Scan for the cell matching the given text and deliver its [X, Y] coordinate at center. 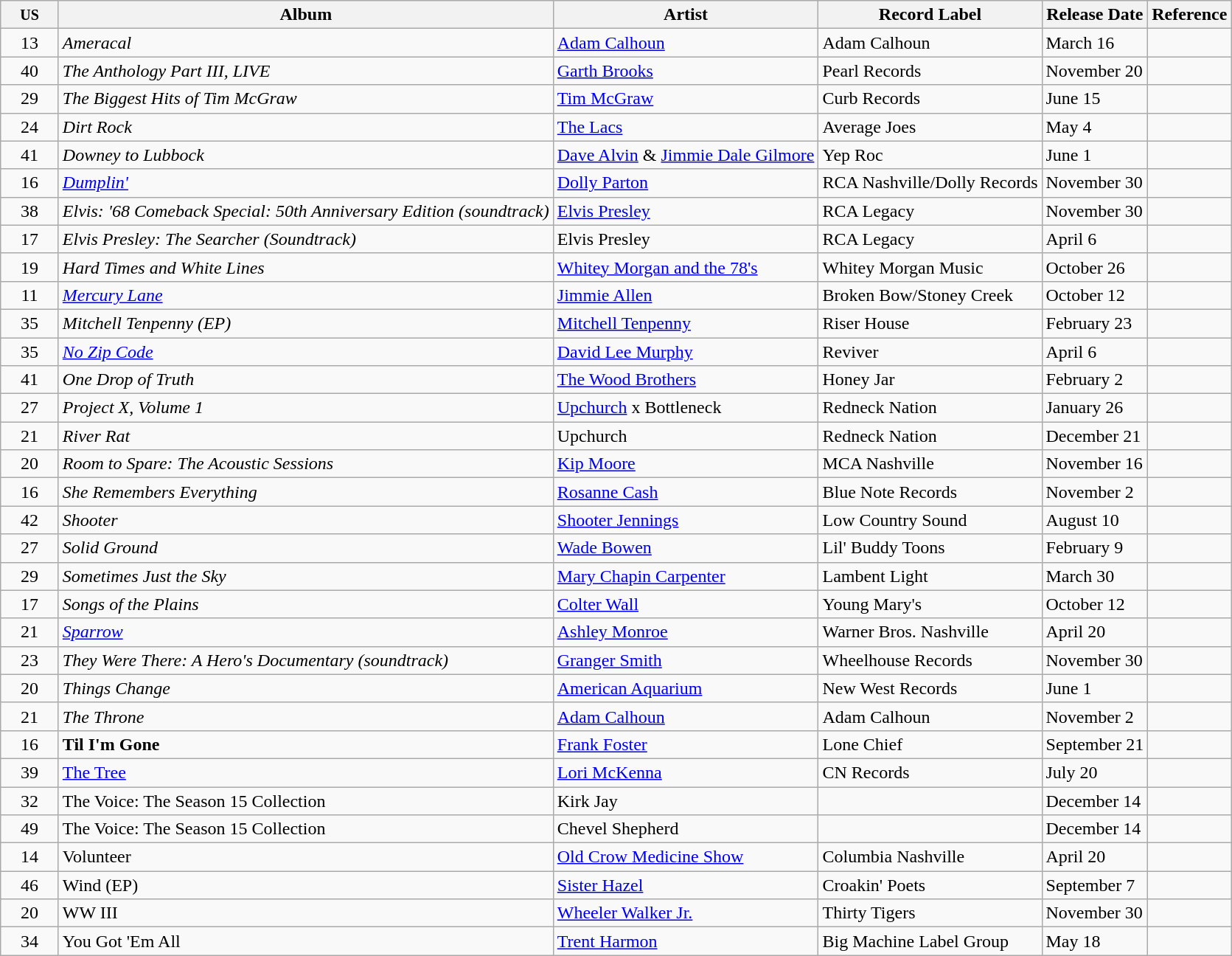
Solid Ground [305, 548]
The Lacs [686, 127]
39 [29, 772]
34 [29, 941]
Sister Hazel [686, 885]
Shooter [305, 520]
Hard Times and White Lines [305, 267]
Colter Wall [686, 604]
The Biggest Hits of Tim McGraw [305, 99]
Granger Smith [686, 660]
She Remembers Everything [305, 492]
February 2 [1095, 380]
Garth Brooks [686, 71]
Curb Records [930, 99]
Mitchell Tenpenny [686, 323]
One Drop of Truth [305, 380]
Elvis Presley: The Searcher (Soundtrack) [305, 239]
Upchurch x Bottleneck [686, 408]
December 21 [1095, 436]
September 7 [1095, 885]
Dave Alvin & Jimmie Dale Gilmore [686, 155]
Croakin' Poets [930, 885]
Sometimes Just the Sky [305, 576]
The Tree [305, 772]
September 21 [1095, 744]
New West Records [930, 688]
August 10 [1095, 520]
Wade Bowen [686, 548]
Mitchell Tenpenny (EP) [305, 323]
Young Mary's [930, 604]
Project X, Volume 1 [305, 408]
Blue Note Records [930, 492]
Wheelhouse Records [930, 660]
WW III [305, 913]
American Aquarium [686, 688]
March 16 [1095, 43]
19 [29, 267]
46 [29, 885]
June 15 [1095, 99]
Tim McGraw [686, 99]
Downey to Lubbock [305, 155]
Dumplin' [305, 183]
Kip Moore [686, 464]
Lambent Light [930, 576]
Dirt Rock [305, 127]
32 [29, 800]
Reference [1190, 15]
Broken Bow/Stoney Creek [930, 295]
February 23 [1095, 323]
River Rat [305, 436]
The Throne [305, 716]
42 [29, 520]
Record Label [930, 15]
March 30 [1095, 576]
24 [29, 127]
23 [29, 660]
MCA Nashville [930, 464]
49 [29, 829]
CN Records [930, 772]
Riser House [930, 323]
Chevel Shepherd [686, 829]
Mary Chapin Carpenter [686, 576]
Rosanne Cash [686, 492]
David Lee Murphy [686, 352]
Elvis: '68 Comeback Special: 50th Anniversary Edition (soundtrack) [305, 211]
40 [29, 71]
Room to Spare: The Acoustic Sessions [305, 464]
Shooter Jennings [686, 520]
Upchurch [686, 436]
January 26 [1095, 408]
November 16 [1095, 464]
Old Crow Medicine Show [686, 857]
You Got 'Em All [305, 941]
Dolly Parton [686, 183]
Honey Jar [930, 380]
Big Machine Label Group [930, 941]
13 [29, 43]
Album [305, 15]
Warner Bros. Nashville [930, 632]
Trent Harmon [686, 941]
Pearl Records [930, 71]
Whitey Morgan Music [930, 267]
Low Country Sound [930, 520]
February 9 [1095, 548]
Sparrow [305, 632]
No Zip Code [305, 352]
Yep Roc [930, 155]
October 26 [1095, 267]
Ashley Monroe [686, 632]
Average Joes [930, 127]
Thirty Tigers [930, 913]
14 [29, 857]
US [29, 15]
Ameracal [305, 43]
Lori McKenna [686, 772]
Things Change [305, 688]
Release Date [1095, 15]
11 [29, 295]
Reviver [930, 352]
Til I'm Gone [305, 744]
Wheeler Walker Jr. [686, 913]
Kirk Jay [686, 800]
July 20 [1095, 772]
38 [29, 211]
The Wood Brothers [686, 380]
Jimmie Allen [686, 295]
Columbia Nashville [930, 857]
Artist [686, 15]
Wind (EP) [305, 885]
May 18 [1095, 941]
November 20 [1095, 71]
Volunteer [305, 857]
May 4 [1095, 127]
Frank Foster [686, 744]
Songs of the Plains [305, 604]
The Anthology Part III, LIVE [305, 71]
Whitey Morgan and the 78's [686, 267]
Lone Chief [930, 744]
They Were There: A Hero's Documentary (soundtrack) [305, 660]
Mercury Lane [305, 295]
RCA Nashville/Dolly Records [930, 183]
Lil' Buddy Toons [930, 548]
